Return (x, y) of the center of cell containing provided text 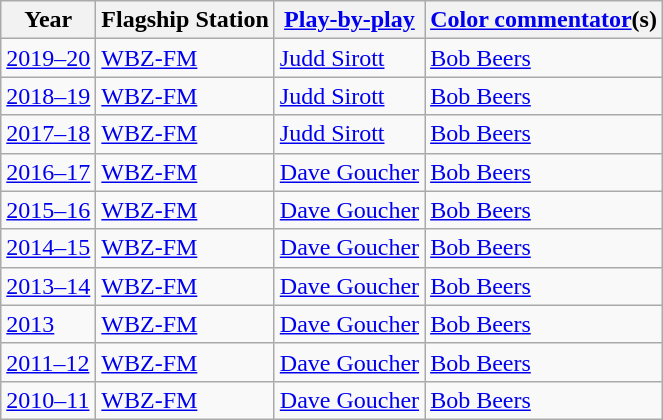
2013–14 (48, 286)
Play-by-play (349, 20)
2014–15 (48, 248)
2018–19 (48, 96)
2017–18 (48, 134)
2016–17 (48, 172)
Flagship Station (185, 20)
2015–16 (48, 210)
Year (48, 20)
2019–20 (48, 58)
2010–11 (48, 400)
2011–12 (48, 362)
Color commentator(s) (544, 20)
2013 (48, 324)
